Pinpoint the cell where the given text exists, returning its [X, Y] midpoint coordinate. 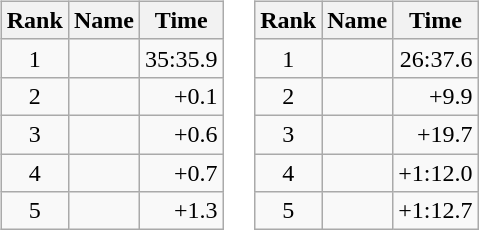
+0.1 [181, 96]
+9.9 [436, 96]
+19.7 [436, 134]
35:35.9 [181, 58]
26:37.6 [436, 58]
+1.3 [181, 211]
+1:12.0 [436, 173]
+0.7 [181, 173]
+0.6 [181, 134]
+1:12.7 [436, 211]
